Detect which cell encompasses the target text, then output its (x, y) center coordinate. 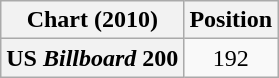
Chart (2010) (92, 20)
Position (231, 20)
192 (231, 58)
US Billboard 200 (92, 58)
